Return the [X, Y] coordinate for the center point of the cell that contains the specified text.  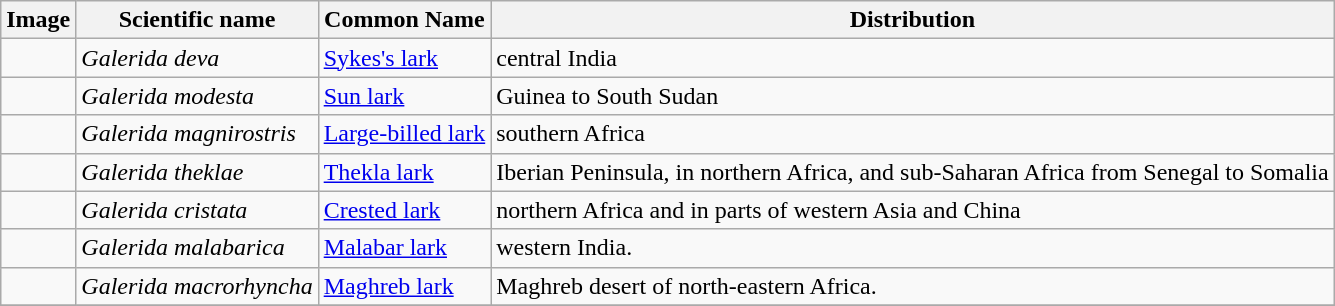
Maghreb desert of north-eastern Africa. [912, 286]
Thekla lark [404, 172]
Malabar lark [404, 248]
Galerida malabarica [197, 248]
Image [38, 20]
central India [912, 58]
Common Name [404, 20]
Galerida theklae [197, 172]
Galerida macrorhyncha [197, 286]
Sykes's lark [404, 58]
Guinea to South Sudan [912, 96]
Crested lark [404, 210]
Galerida modesta [197, 96]
Large-billed lark [404, 134]
Maghreb lark [404, 286]
western India. [912, 248]
southern Africa [912, 134]
Galerida deva [197, 58]
Galerida magnirostris [197, 134]
northern Africa and in parts of western Asia and China [912, 210]
Scientific name [197, 20]
Distribution [912, 20]
Iberian Peninsula, in northern Africa, and sub-Saharan Africa from Senegal to Somalia [912, 172]
Sun lark [404, 96]
Galerida cristata [197, 210]
